Output the (x, y) coordinate of the center of the cell containing the given text.  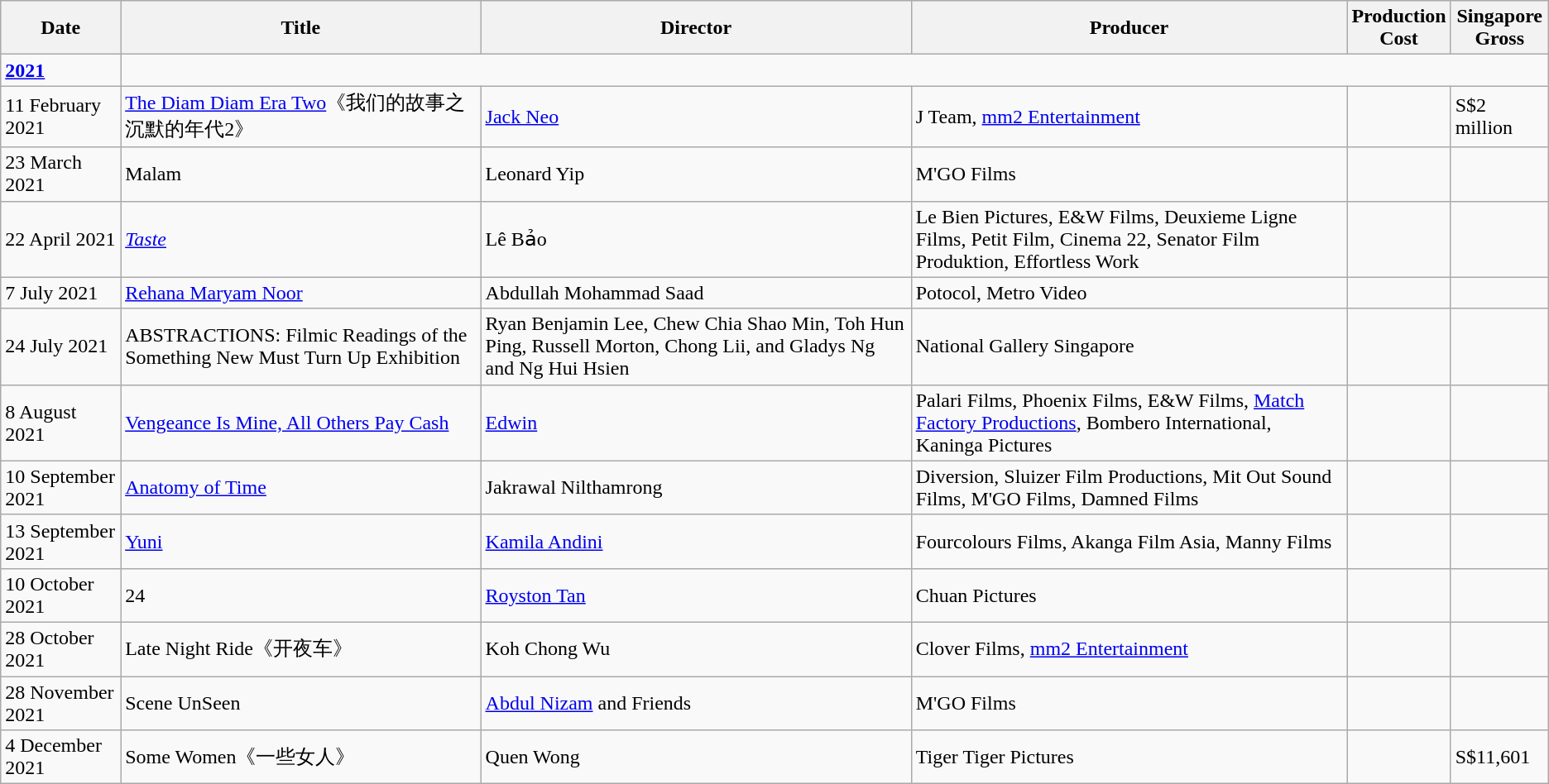
Some Women《一些女人》 (301, 758)
Edwin (696, 423)
Taste (301, 239)
S$11,601 (1499, 758)
Quen Wong (696, 758)
28 October 2021 (61, 648)
Late Night Ride《开夜车》 (301, 648)
Fourcolours Films, Akanga Film Asia, Manny Films (1129, 541)
Anatomy of Time (301, 488)
S$2 million (1499, 117)
Jakrawal Nilthamrong (696, 488)
4 December 2021 (61, 758)
Le Bien Pictures, E&W Films, Deuxieme Ligne Films, Petit Film, Cinema 22, Senator Film Produktion, Effortless Work (1129, 239)
13 September 2021 (61, 541)
Kamila Andini (696, 541)
Production Cost (1398, 28)
Jack Neo (696, 117)
Leonard Yip (696, 174)
Lê Bảo (696, 239)
Royston Tan (696, 595)
Singapore Gross (1499, 28)
2021 (61, 70)
Chuan Pictures (1129, 595)
Palari Films, Phoenix Films, E&W Films, Match Factory Productions, Bombero International, Kaninga Pictures (1129, 423)
Diversion, Sluizer Film Productions, Mit Out Sound Films, M'GO Films, Damned Films (1129, 488)
Producer (1129, 28)
Vengeance Is Mine, All Others Pay Cash (301, 423)
10 September 2021 (61, 488)
Director (696, 28)
Scene UnSeen (301, 703)
Date (61, 28)
J Team, mm2 Entertainment (1129, 117)
Potocol, Metro Video (1129, 293)
ABSTRACTIONS: Filmic Readings of the Something New Must Turn Up Exhibition (301, 347)
The Diam Diam Era Two《我们的故事之沉默的年代2》 (301, 117)
28 November 2021 (61, 703)
Rehana Maryam Noor (301, 293)
Abdul Nizam and Friends (696, 703)
8 August 2021 (61, 423)
22 April 2021 (61, 239)
7 July 2021 (61, 293)
Clover Films, mm2 Entertainment (1129, 648)
11 February 2021 (61, 117)
Yuni (301, 541)
Tiger Tiger Pictures (1129, 758)
Malam (301, 174)
Ryan Benjamin Lee, Chew Chia Shao Min, Toh Hun Ping, Russell Morton, Chong Lii, and Gladys Ng and Ng Hui Hsien (696, 347)
10 October 2021 (61, 595)
23 March 2021 (61, 174)
Koh Chong Wu (696, 648)
Title (301, 28)
24 July 2021 (61, 347)
Abdullah Mohammad Saad (696, 293)
National Gallery Singapore (1129, 347)
24 (301, 595)
